Pinpoint the cell where the given text exists, returning its (x, y) midpoint coordinate. 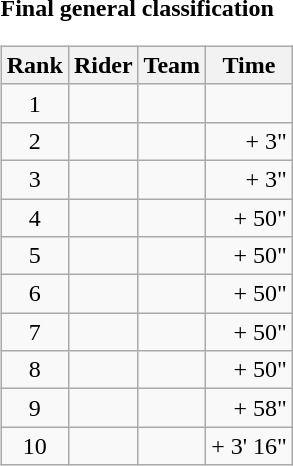
+ 58" (250, 408)
Rider (103, 65)
4 (34, 217)
2 (34, 141)
5 (34, 256)
Team (172, 65)
9 (34, 408)
Time (250, 65)
3 (34, 179)
Rank (34, 65)
8 (34, 370)
1 (34, 103)
+ 3' 16" (250, 446)
10 (34, 446)
7 (34, 332)
6 (34, 294)
